Locate the cell with the specified text and output its (x, y) center coordinate. 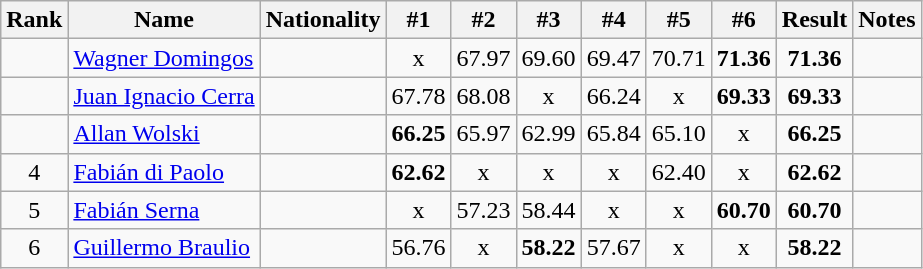
69.47 (614, 58)
70.71 (678, 58)
Nationality (323, 20)
Notes (887, 20)
Name (164, 20)
#6 (744, 20)
69.60 (548, 58)
Rank (34, 20)
4 (34, 172)
Allan Wolski (164, 134)
Result (814, 20)
5 (34, 210)
65.97 (484, 134)
58.44 (548, 210)
Fabián Serna (164, 210)
Wagner Domingos (164, 58)
#3 (548, 20)
Fabián di Paolo (164, 172)
67.97 (484, 58)
57.67 (614, 248)
#4 (614, 20)
65.84 (614, 134)
62.99 (548, 134)
62.40 (678, 172)
66.24 (614, 96)
6 (34, 248)
#5 (678, 20)
65.10 (678, 134)
#2 (484, 20)
57.23 (484, 210)
Juan Ignacio Cerra (164, 96)
56.76 (418, 248)
67.78 (418, 96)
68.08 (484, 96)
#1 (418, 20)
Guillermo Braulio (164, 248)
